Return (x, y) of the center of cell containing provided text 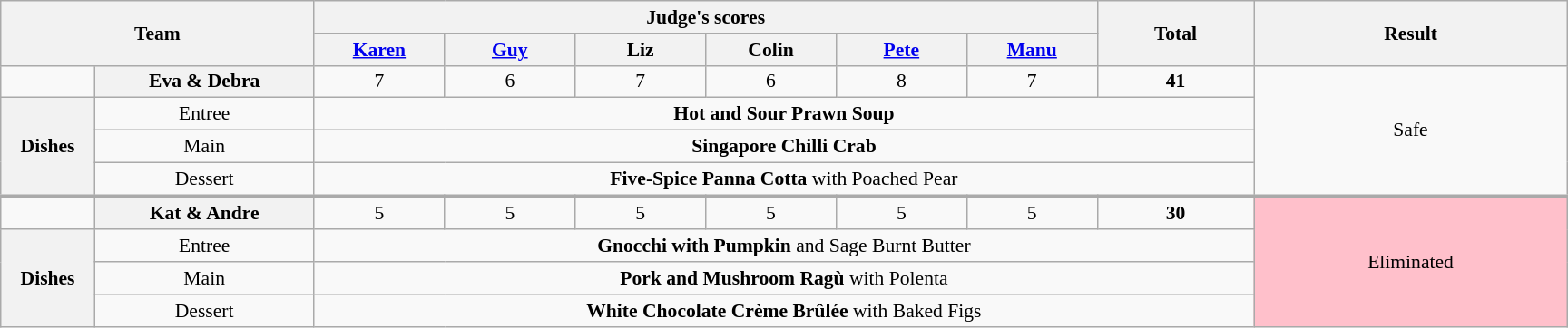
Liz (641, 50)
Kat & Andre (204, 212)
Manu (1032, 50)
Team (158, 33)
41 (1176, 82)
Total (1176, 33)
8 (901, 82)
Pork and Mushroom Ragù with Polenta (784, 278)
Pete (901, 50)
Eva & Debra (204, 82)
30 (1176, 212)
Result (1410, 33)
Gnocchi with Pumpkin and Sage Burnt Butter (784, 246)
Guy (510, 50)
Safe (1410, 130)
White Chocolate Crème Brûlée with Baked Figs (784, 311)
Singapore Chilli Crab (784, 147)
Colin (771, 50)
Judge's scores (706, 17)
Eliminated (1410, 261)
Five-Spice Panna Cotta with Poached Pear (784, 179)
Karen (379, 50)
Hot and Sour Prawn Soup (784, 114)
